Return [X, Y] of the center of cell containing provided text 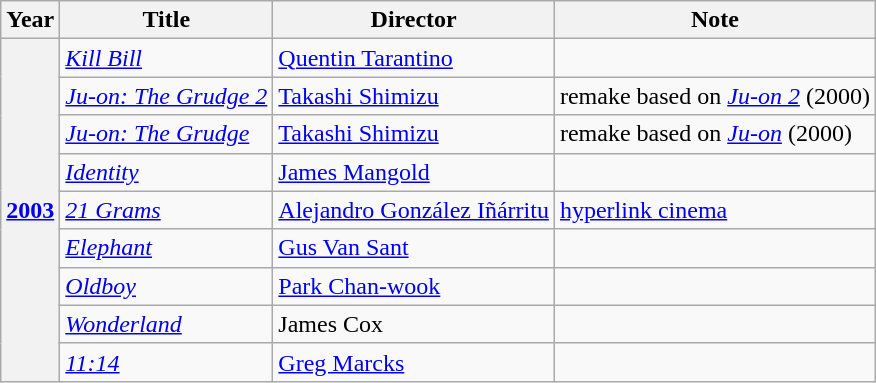
2003 [30, 210]
remake based on Ju-on (2000) [714, 134]
21 Grams [166, 210]
Director [414, 20]
Greg Marcks [414, 362]
James Mangold [414, 172]
Year [30, 20]
Park Chan-wook [414, 286]
Kill Bill [166, 58]
11:14 [166, 362]
remake based on Ju-on 2 (2000) [714, 96]
Alejandro González Iñárritu [414, 210]
Elephant [166, 248]
Identity [166, 172]
Title [166, 20]
Quentin Tarantino [414, 58]
Ju-on: The Grudge [166, 134]
Gus Van Sant [414, 248]
Ju-on: The Grudge 2 [166, 96]
Wonderland [166, 324]
hyperlink cinema [714, 210]
Oldboy [166, 286]
Note [714, 20]
James Cox [414, 324]
